Pinpoint the cell where the given text exists, returning its (x, y) midpoint coordinate. 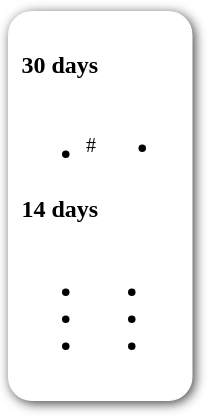
30 days # 14 days (97, 206)
# (60, 138)
